Provide the (x, y) coordinate of the cell's center where the given text is located.  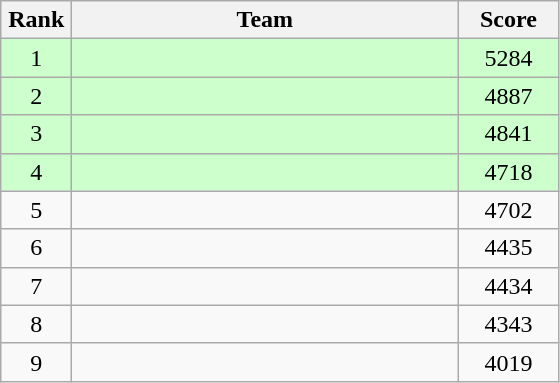
3 (36, 134)
4718 (508, 172)
Score (508, 20)
4887 (508, 96)
4 (36, 172)
9 (36, 362)
4434 (508, 286)
5284 (508, 58)
6 (36, 248)
1 (36, 58)
4702 (508, 210)
7 (36, 286)
Rank (36, 20)
4435 (508, 248)
5 (36, 210)
4343 (508, 324)
8 (36, 324)
Team (265, 20)
4019 (508, 362)
2 (36, 96)
4841 (508, 134)
